Determine the (x, y) coordinate at the center of the cell enclosing the given text.  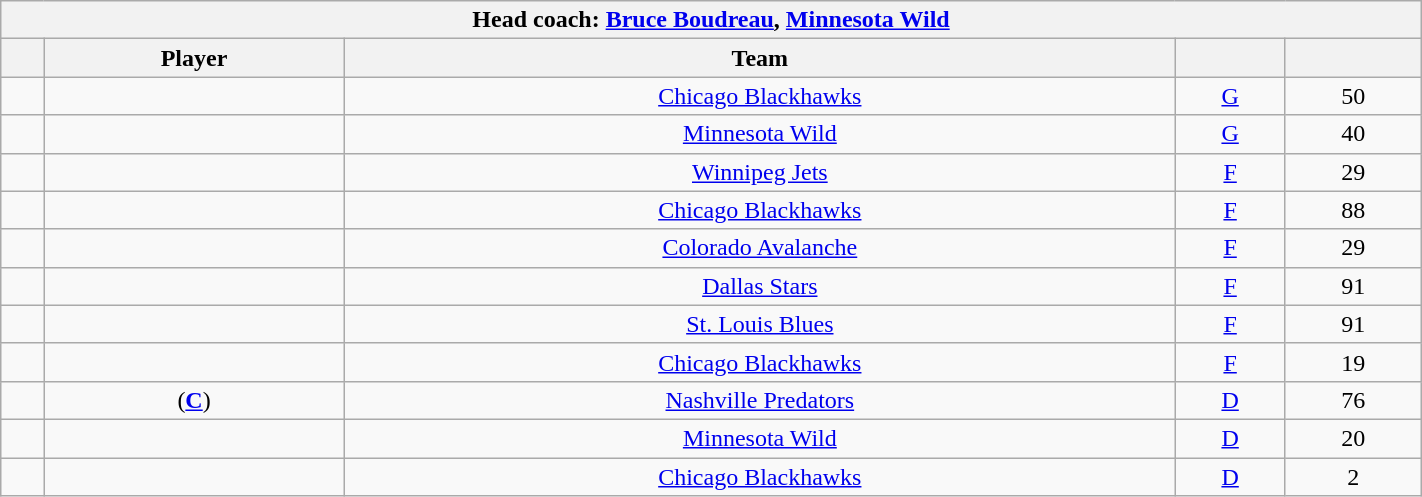
76 (1353, 400)
88 (1353, 210)
40 (1353, 134)
Winnipeg Jets (760, 172)
(C) (194, 400)
20 (1353, 438)
2 (1353, 477)
Team (760, 58)
Head coach: Bruce Boudreau, Minnesota Wild (711, 20)
Nashville Predators (760, 400)
50 (1353, 96)
19 (1353, 362)
Colorado Avalanche (760, 248)
St. Louis Blues (760, 324)
Player (194, 58)
Dallas Stars (760, 286)
